Return the (X, Y) coordinate for the center point of the cell that contains the specified text.  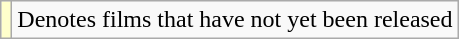
Denotes films that have not yet been released (235, 20)
